Find where the given text appears and provide that cell's center as [X, Y] coordinate. 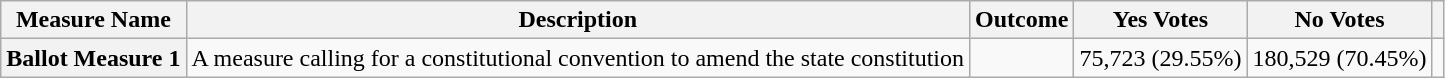
180,529 (70.45%) [1340, 58]
No Votes [1340, 20]
Description [578, 20]
75,723 (29.55%) [1160, 58]
Ballot Measure 1 [94, 58]
A measure calling for a constitutional convention to amend the state constitution [578, 58]
Measure Name [94, 20]
Yes Votes [1160, 20]
Outcome [1022, 20]
